Identify which cell holds the provided text, then report its [x, y] central coordinate. 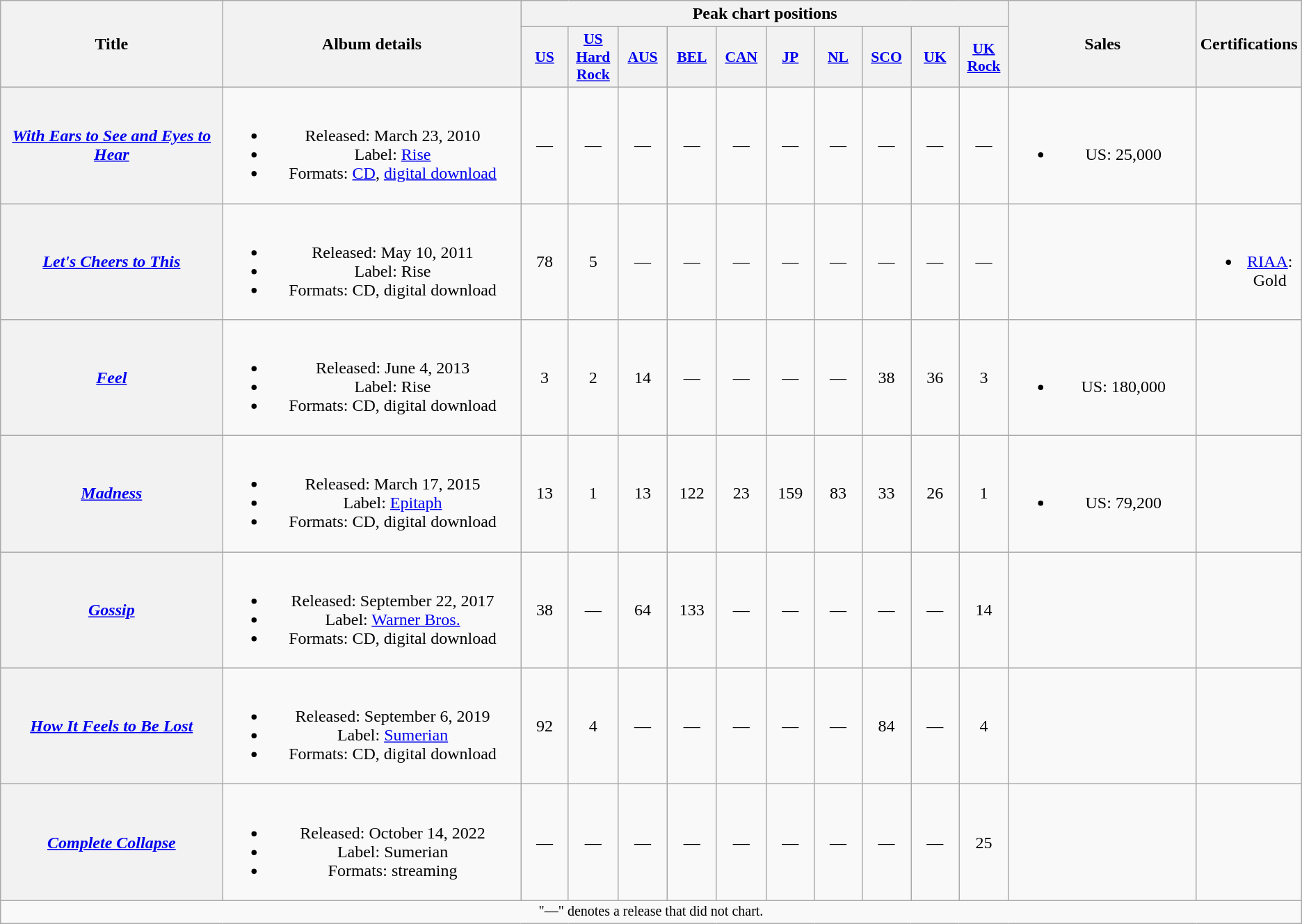
With Ears to See and Eyes to Hear [111, 145]
AUS [643, 57]
JP [790, 57]
US: 79,200 [1102, 494]
US Hard Rock [593, 57]
Certifications [1249, 44]
23 [741, 494]
How It Feels to Be Lost [111, 726]
25 [984, 843]
5 [593, 261]
"—" denotes a release that did not chart. [651, 912]
US: 180,000 [1102, 378]
Released: October 14, 2022Label: SumerianFormats: streaming [371, 843]
Complete Collapse [111, 843]
RIAA: Gold [1249, 261]
UK [935, 57]
2 [593, 378]
133 [691, 610]
Title [111, 44]
Peak chart positions [765, 14]
Released: September 6, 2019Label: SumerianFormats: CD, digital download [371, 726]
159 [790, 494]
BEL [691, 57]
122 [691, 494]
Feel [111, 378]
Madness [111, 494]
Sales [1102, 44]
33 [886, 494]
26 [935, 494]
36 [935, 378]
US: 25,000 [1102, 145]
84 [886, 726]
83 [838, 494]
CAN [741, 57]
Released: March 23, 2010Label: RiseFormats: CD, digital download [371, 145]
Album details [371, 44]
Let's Cheers to This [111, 261]
Gossip [111, 610]
Released: June 4, 2013Label: RiseFormats: CD, digital download [371, 378]
64 [643, 610]
US [545, 57]
Released: May 10, 2011Label: RiseFormats: CD, digital download [371, 261]
78 [545, 261]
NL [838, 57]
SCO [886, 57]
Released: March 17, 2015Label: EpitaphFormats: CD, digital download [371, 494]
Released: September 22, 2017Label: Warner Bros.Formats: CD, digital download [371, 610]
92 [545, 726]
UK Rock [984, 57]
